Scan for the cell matching the given text and deliver its [x, y] coordinate at center. 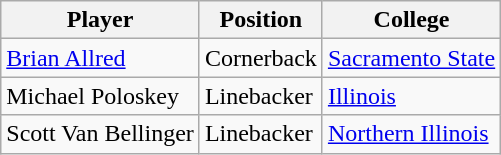
College [411, 20]
Player [100, 20]
Sacramento State [411, 58]
Brian Allred [100, 58]
Cornerback [260, 58]
Northern Illinois [411, 134]
Illinois [411, 96]
Michael Poloskey [100, 96]
Position [260, 20]
Scott Van Bellinger [100, 134]
